Scan for the cell matching the given text and deliver its (x, y) coordinate at center. 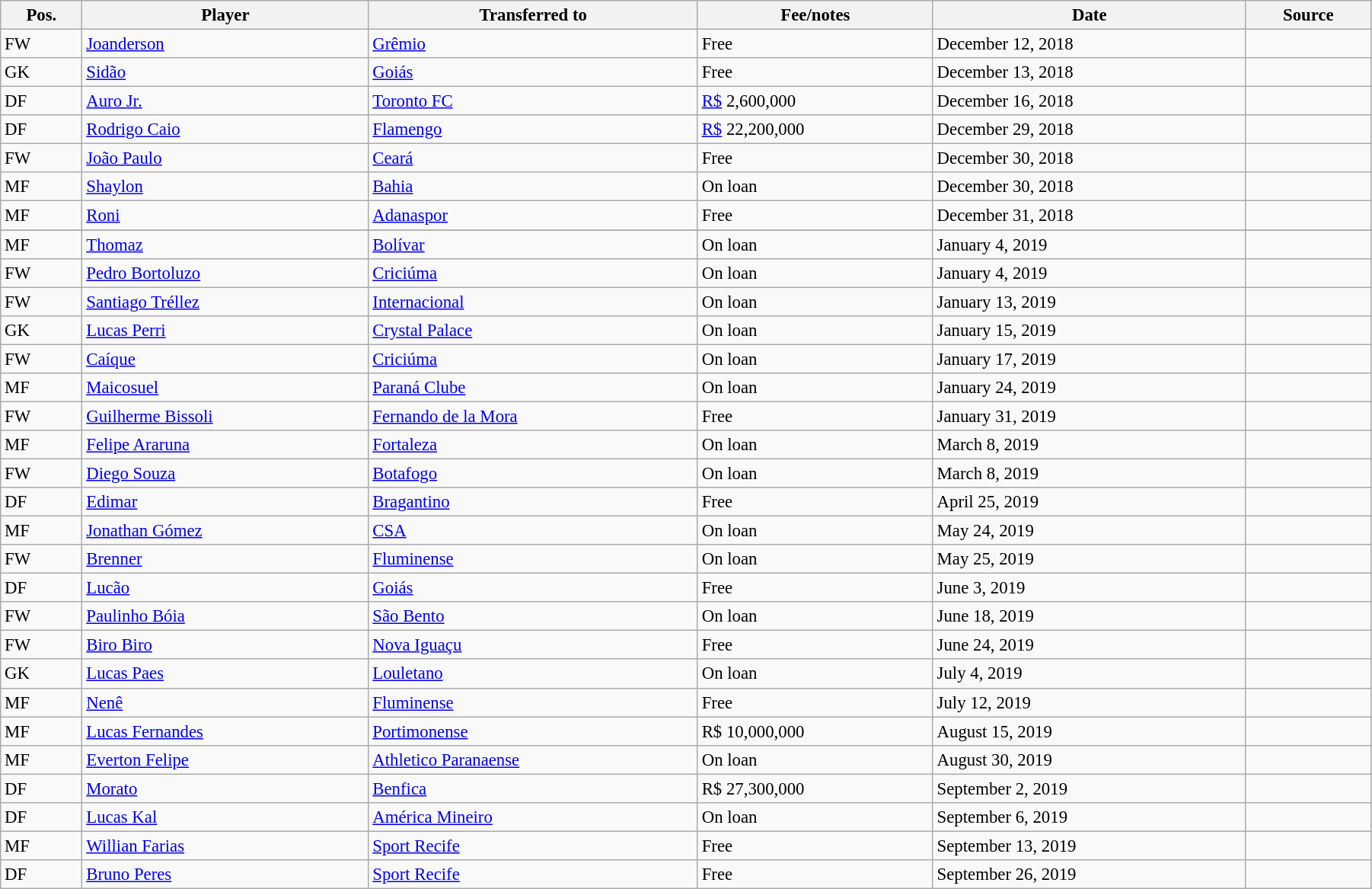
September 2, 2019 (1089, 788)
Sidão (225, 72)
Pedro Bortoluzo (225, 273)
Date (1089, 15)
América Mineiro (533, 817)
Bahia (533, 187)
Lucas Paes (225, 674)
São Bento (533, 616)
December 31, 2018 (1089, 216)
Santiago Tréllez (225, 302)
January 17, 2019 (1089, 359)
Botafogo (533, 473)
Lucão (225, 588)
Ceará (533, 158)
Adanaspor (533, 216)
June 18, 2019 (1089, 616)
Grêmio (533, 44)
August 30, 2019 (1089, 759)
Bruno Peres (225, 875)
Fee/notes (815, 15)
Maicosuel (225, 388)
Pos. (41, 15)
Felipe Araruna (225, 445)
Player (225, 15)
December 13, 2018 (1089, 72)
Portimonense (533, 731)
Diego Souza (225, 473)
Benfica (533, 788)
July 12, 2019 (1089, 702)
Joanderson (225, 44)
Toronto FC (533, 101)
Bragantino (533, 502)
Willian Farias (225, 846)
August 15, 2019 (1089, 731)
May 25, 2019 (1089, 559)
Thomaz (225, 245)
R$ 22,200,000 (815, 130)
R$ 27,300,000 (815, 788)
Bolívar (533, 245)
Nenê (225, 702)
January 13, 2019 (1089, 302)
May 24, 2019 (1089, 531)
Internacional (533, 302)
June 24, 2019 (1089, 645)
Roni (225, 216)
Flamengo (533, 130)
CSA (533, 531)
Morato (225, 788)
Paraná Clube (533, 388)
June 3, 2019 (1089, 588)
Paulinho Bóia (225, 616)
Edimar (225, 502)
Biro Biro (225, 645)
September 13, 2019 (1089, 846)
December 12, 2018 (1089, 44)
João Paulo (225, 158)
Caíque (225, 359)
R$ 2,600,000 (815, 101)
Source (1308, 15)
Auro Jr. (225, 101)
Lucas Fernandes (225, 731)
January 24, 2019 (1089, 388)
December 29, 2018 (1089, 130)
Athletico Paranaense (533, 759)
Guilherme Bissoli (225, 416)
Crystal Palace (533, 330)
Transferred to (533, 15)
January 15, 2019 (1089, 330)
Fortaleza (533, 445)
Jonathan Gómez (225, 531)
Nova Iguaçu (533, 645)
Shaylon (225, 187)
July 4, 2019 (1089, 674)
Rodrigo Caio (225, 130)
Fernando de la Mora (533, 416)
January 31, 2019 (1089, 416)
September 26, 2019 (1089, 875)
Brenner (225, 559)
April 25, 2019 (1089, 502)
Lucas Perri (225, 330)
R$ 10,000,000 (815, 731)
September 6, 2019 (1089, 817)
Lucas Kal (225, 817)
Louletano (533, 674)
December 16, 2018 (1089, 101)
Everton Felipe (225, 759)
